Capture the cell that displays the provided text and extract its [x, y] central coordinate. 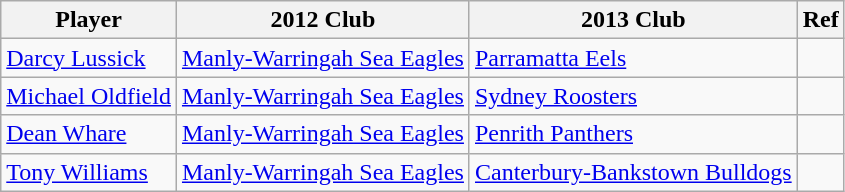
Parramatta Eels [633, 58]
Canterbury-Bankstown Bulldogs [633, 172]
2013 Club [633, 20]
Sydney Roosters [633, 96]
Darcy Lussick [89, 58]
Tony Williams [89, 172]
2012 Club [322, 20]
Dean Whare [89, 134]
Ref [820, 20]
Penrith Panthers [633, 134]
Michael Oldfield [89, 96]
Player [89, 20]
